Locate the cell with the specified text and output its (X, Y) center coordinate. 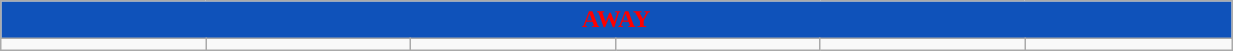
AWAY (616, 20)
